Output the [x, y] coordinate of the center of the cell containing the given text.  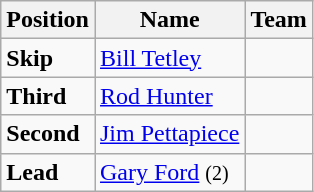
Third [48, 96]
Lead [48, 172]
Team [279, 20]
Second [48, 134]
Rod Hunter [169, 96]
Jim Pettapiece [169, 134]
Position [48, 20]
Gary Ford (2) [169, 172]
Bill Tetley [169, 58]
Skip [48, 58]
Name [169, 20]
